Capture the cell that displays the provided text and extract its [X, Y] central coordinate. 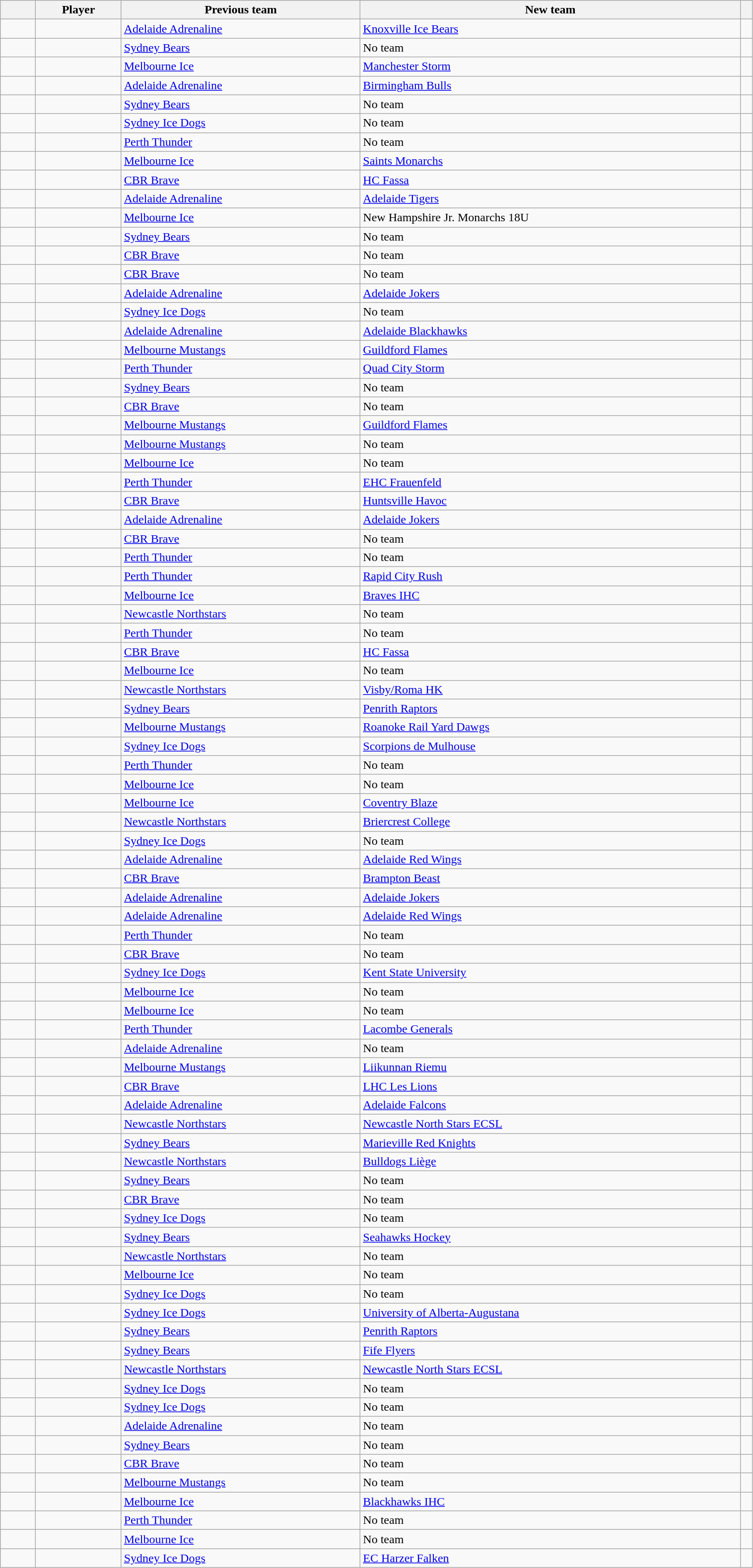
Saints Monarchs [550, 161]
Player [78, 10]
EHC Frauenfeld [550, 482]
Seahawks Hockey [550, 1237]
Rapid City Rush [550, 576]
Roanoke Rail Yard Dawgs [550, 727]
Brampton Beast [550, 878]
Blackhawks IHC [550, 1502]
Adelaide Tigers [550, 198]
Bulldogs Liège [550, 1162]
New Hampshire Jr. Monarchs 18U [550, 217]
Previous team [241, 10]
Fife Flyers [550, 1350]
Briercrest College [550, 821]
Manchester Storm [550, 66]
Scorpions de Mulhouse [550, 746]
Knoxville Ice Bears [550, 29]
Coventry Blaze [550, 803]
Lacombe Generals [550, 1029]
LHC Les Lions [550, 1086]
Adelaide Falcons [550, 1105]
Marieville Red Knights [550, 1142]
Braves IHC [550, 595]
Huntsville Havoc [550, 501]
EC Harzer Falken [550, 1558]
University of Alberta-Augustana [550, 1313]
Visby/Roma HK [550, 690]
New team [550, 10]
Adelaide Blackhawks [550, 331]
Quad City Storm [550, 369]
Liikunnan Riemu [550, 1067]
Kent State University [550, 973]
Birmingham Bulls [550, 85]
